Detect which cell encompasses the target text, then output its (x, y) center coordinate. 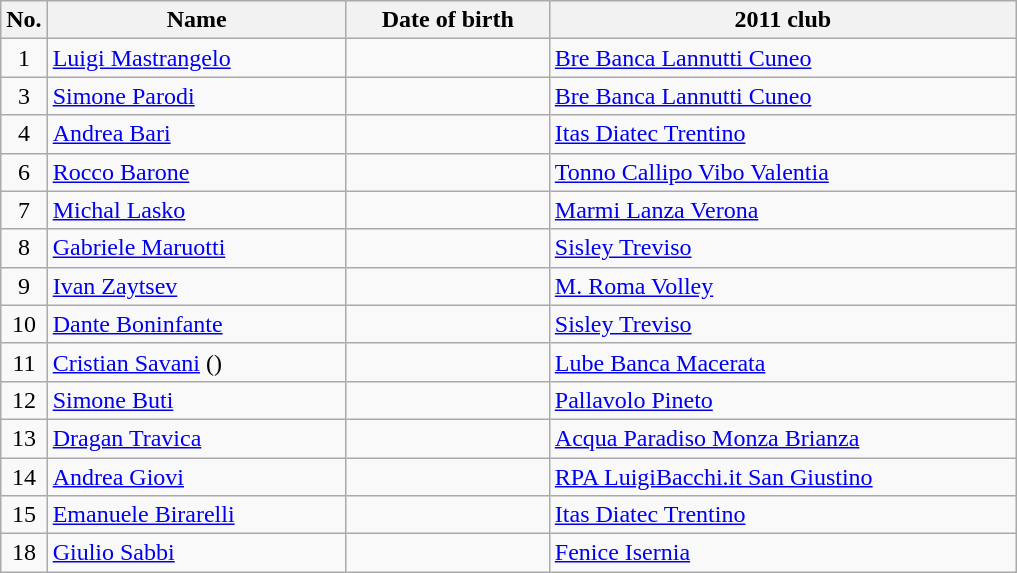
Marmi Lanza Verona (782, 210)
Andrea Bari (196, 134)
Luigi Mastrangelo (196, 58)
Simone Parodi (196, 96)
14 (24, 477)
1 (24, 58)
7 (24, 210)
15 (24, 515)
No. (24, 20)
6 (24, 172)
11 (24, 362)
Date of birth (448, 20)
Giulio Sabbi (196, 553)
Michal Lasko (196, 210)
Cristian Savani () (196, 362)
8 (24, 248)
Dante Boninfante (196, 324)
Tonno Callipo Vibo Valentia (782, 172)
Lube Banca Macerata (782, 362)
4 (24, 134)
9 (24, 286)
Emanuele Birarelli (196, 515)
Fenice Isernia (782, 553)
Pallavolo Pineto (782, 400)
Rocco Barone (196, 172)
12 (24, 400)
Acqua Paradiso Monza Brianza (782, 438)
Dragan Travica (196, 438)
Name (196, 20)
M. Roma Volley (782, 286)
10 (24, 324)
3 (24, 96)
Gabriele Maruotti (196, 248)
2011 club (782, 20)
13 (24, 438)
Simone Buti (196, 400)
RPA LuigiBacchi.it San Giustino (782, 477)
18 (24, 553)
Andrea Giovi (196, 477)
Ivan Zaytsev (196, 286)
